Pinpoint the cell where the given text exists, returning its (X, Y) midpoint coordinate. 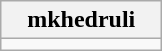
mkhedruli (82, 20)
